Provide the [x, y] coordinate of the cell's center where the given text is located.  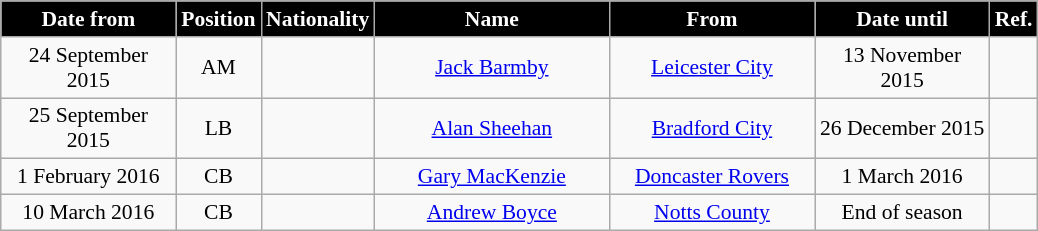
Date from [88, 19]
13 November 2015 [902, 68]
End of season [902, 213]
Gary MacKenzie [492, 177]
26 December 2015 [902, 128]
From [712, 19]
24 September 2015 [88, 68]
25 September 2015 [88, 128]
Andrew Boyce [492, 213]
1 February 2016 [88, 177]
Ref. [1014, 19]
Position [218, 19]
Leicester City [712, 68]
Doncaster Rovers [712, 177]
1 March 2016 [902, 177]
Alan Sheehan [492, 128]
Date until [902, 19]
AM [218, 68]
Name [492, 19]
10 March 2016 [88, 213]
Jack Barmby [492, 68]
Bradford City [712, 128]
Notts County [712, 213]
Nationality [318, 19]
LB [218, 128]
